Identify which cell holds the provided text, then report its [x, y] central coordinate. 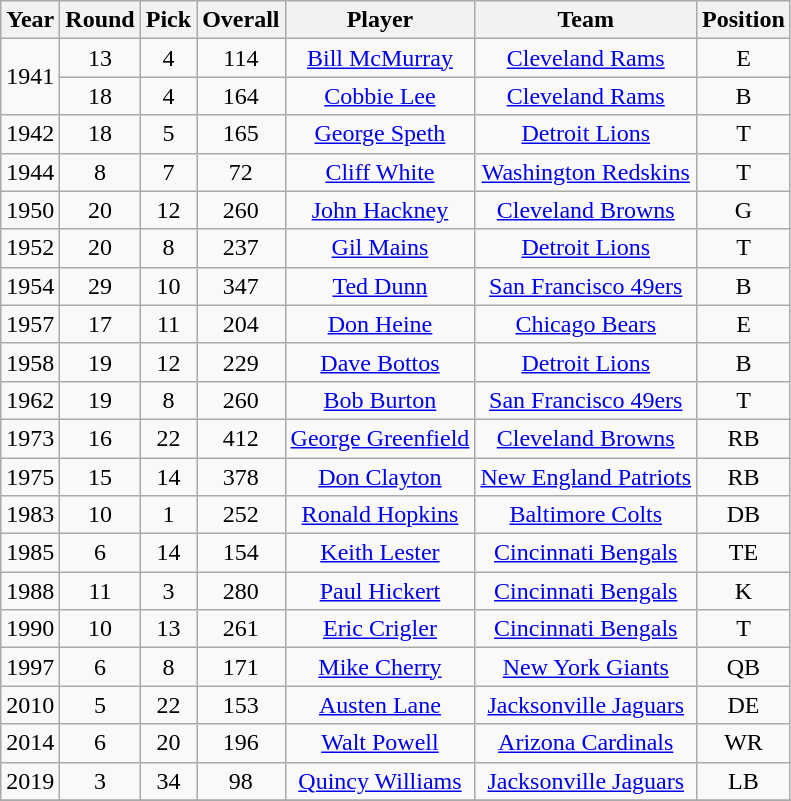
1975 [30, 477]
Pick [168, 20]
QB [744, 667]
15 [100, 477]
Cliff White [380, 172]
Washington Redskins [586, 172]
280 [241, 591]
1941 [30, 77]
252 [241, 515]
164 [241, 96]
237 [241, 248]
1988 [30, 591]
2019 [30, 781]
1954 [30, 286]
Year [30, 20]
Austen Lane [380, 705]
1 [168, 515]
1962 [30, 400]
WR [744, 743]
Dave Bottos [380, 362]
Chicago Bears [586, 324]
Bill McMurray [380, 58]
K [744, 591]
Arizona Cardinals [586, 743]
DB [744, 515]
Ronald Hopkins [380, 515]
29 [100, 286]
G [744, 210]
17 [100, 324]
1973 [30, 438]
Eric Crigler [380, 629]
261 [241, 629]
196 [241, 743]
1957 [30, 324]
Don Clayton [380, 477]
347 [241, 286]
TE [744, 553]
Keith Lester [380, 553]
154 [241, 553]
1983 [30, 515]
1990 [30, 629]
72 [241, 172]
229 [241, 362]
Don Heine [380, 324]
16 [100, 438]
171 [241, 667]
2014 [30, 743]
412 [241, 438]
Cobbie Lee [380, 96]
34 [168, 781]
Position [744, 20]
1950 [30, 210]
Baltimore Colts [586, 515]
1952 [30, 248]
George Greenfield [380, 438]
Gil Mains [380, 248]
2010 [30, 705]
Mike Cherry [380, 667]
Bob Burton [380, 400]
DE [744, 705]
John Hackney [380, 210]
378 [241, 477]
1958 [30, 362]
165 [241, 134]
Walt Powell [380, 743]
Quincy Williams [380, 781]
153 [241, 705]
1942 [30, 134]
Ted Dunn [380, 286]
1985 [30, 553]
Overall [241, 20]
Player [380, 20]
98 [241, 781]
Paul Hickert [380, 591]
New England Patriots [586, 477]
George Speth [380, 134]
204 [241, 324]
1997 [30, 667]
Round [100, 20]
Team [586, 20]
LB [744, 781]
7 [168, 172]
114 [241, 58]
1944 [30, 172]
New York Giants [586, 667]
